Pinpoint the cell where the given text exists, returning its [x, y] midpoint coordinate. 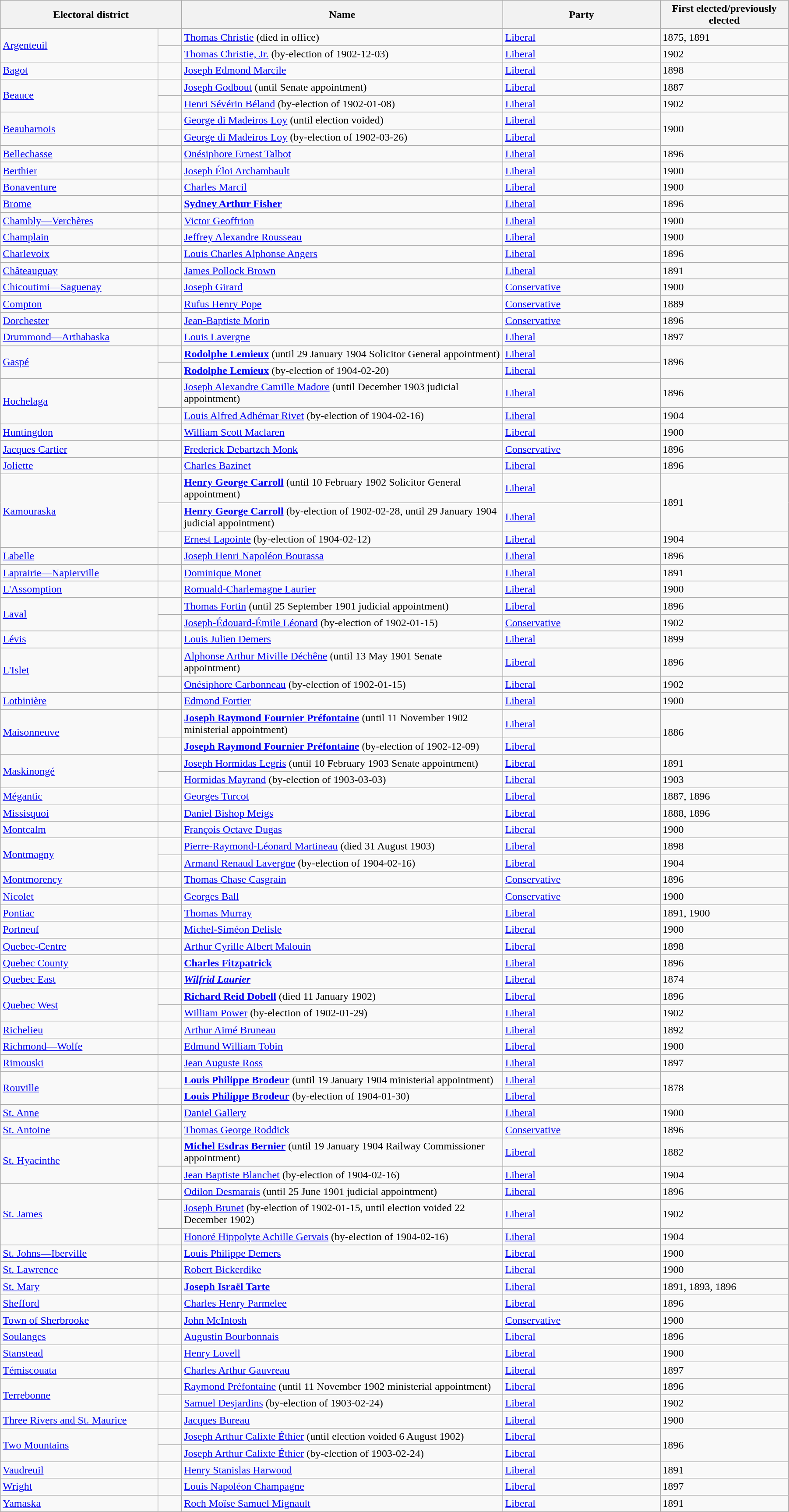
Dominique Monet [342, 573]
Louis Julien Demers [342, 639]
George di Madeiros Loy (by-election of 1902-03-26) [342, 137]
Pontiac [79, 913]
Samuel Desjardins (by-election of 1903-02-24) [342, 1403]
Brome [79, 204]
Argenteuil [79, 46]
Louis Charles Alphonse Angers [342, 254]
Montmagny [79, 855]
Thomas Fortin (until 25 September 1901 judicial appointment) [342, 606]
Wright [79, 1487]
Arthur Cyrille Albert Malouin [342, 946]
Joseph Girard [342, 287]
Joseph Hormidas Legris (until 10 February 1903 Senate appointment) [342, 763]
St. Anne [79, 1113]
Romuald-Charlemagne Laurier [342, 589]
Town of Sherbrooke [79, 1320]
Stanstead [79, 1353]
Louis Lavergne [342, 337]
Lévis [79, 639]
Honoré Hippolyte Achille Gervais (by-election of 1904-02-16) [342, 1237]
Pierre-Raymond-Léonard Martineau (died 31 August 1903) [342, 846]
Onésiphore Ernest Talbot [342, 154]
Quebec-Centre [79, 946]
Quebec West [79, 1004]
St. Lawrence [79, 1270]
Richard Reid Dobell (died 11 January 1902) [342, 996]
Labelle [79, 556]
Charles Marcil [342, 187]
Shefford [79, 1303]
Joseph Israël Tarte [342, 1286]
1875, 1891 [724, 37]
Thomas Murray [342, 913]
Robert Bickerdike [342, 1270]
Party [581, 15]
Terrebonne [79, 1395]
Laprairie—Napierville [79, 573]
Lotbinière [79, 701]
St. James [79, 1214]
Charles Henry Parmelee [342, 1303]
Rufus Henry Pope [342, 304]
Michel-Siméon Delisle [342, 930]
Richelieu [79, 1029]
1882 [724, 1153]
Yamaska [79, 1503]
Maisonneuve [79, 732]
Nicolet [79, 896]
Joseph Alexandre Camille Madore (until December 1903 judicial appointment) [342, 393]
Bellechasse [79, 154]
1887 [724, 87]
Louis Alfred Adhémar Rivet (by-election of 1904-02-16) [342, 416]
St. Hyacinthe [79, 1160]
Quebec East [79, 980]
Thomas Chase Casgrain [342, 880]
Louis Napoléon Champagne [342, 1487]
L'Assomption [79, 589]
Odilon Desmarais (until 25 June 1901 judicial appointment) [342, 1191]
Missisquoi [79, 813]
Richmond—Wolfe [79, 1046]
Sydney Arthur Fisher [342, 204]
Augustin Bourbonnais [342, 1336]
Georges Turcot [342, 796]
Gaspé [79, 362]
L'Islet [79, 670]
1887, 1896 [724, 796]
1878 [724, 1088]
Chambly—Verchères [79, 220]
Joseph Edmond Marcile [342, 70]
Thomas George Roddick [342, 1130]
Henri Sévérin Béland (by-election of 1902-01-08) [342, 104]
Louis Philippe Brodeur (until 19 January 1904 ministerial appointment) [342, 1079]
1891, 1900 [724, 913]
George di Madeiros Loy (until election voided) [342, 120]
Charles Fitzpatrick [342, 963]
Rimouski [79, 1063]
François Octave Dugas [342, 830]
Joliette [79, 465]
Beauharnois [79, 129]
Three Rivers and St. Maurice [79, 1420]
Henry George Carroll (until 10 February 1902 Solicitor General appointment) [342, 488]
Rodolphe Lemieux (by-election of 1904-02-20) [342, 370]
St. Antoine [79, 1130]
1888, 1896 [724, 813]
Edmund William Tobin [342, 1046]
1892 [724, 1029]
Louis Philippe Demers [342, 1253]
Drummond—Arthabaska [79, 337]
William Scott Maclaren [342, 432]
Georges Ball [342, 896]
Frederick Debartzch Monk [342, 449]
Laval [79, 614]
Jean Auguste Ross [342, 1063]
Raymond Préfontaine (until 11 November 1902 ministerial appointment) [342, 1387]
Two Mountains [79, 1445]
Bagot [79, 70]
Thomas Christie (died in office) [342, 37]
Rodolphe Lemieux (until 29 January 1904 Solicitor General appointment) [342, 354]
Hochelaga [79, 401]
Joseph Godbout (until Senate appointment) [342, 87]
1886 [724, 732]
Jean-Baptiste Morin [342, 321]
Charlevoix [79, 254]
Ernest Lapointe (by-election of 1904-02-12) [342, 539]
Joseph Arthur Calixte Éthier (by-election of 1903-02-24) [342, 1453]
1889 [724, 304]
Onésiphore Carbonneau (by-election of 1902-01-15) [342, 684]
Témiscouata [79, 1370]
Charles Arthur Gauvreau [342, 1370]
Hormidas Mayrand (by-election of 1903-03-03) [342, 779]
Joseph Henri Napoléon Bourassa [342, 556]
Wilfrid Laurier [342, 980]
John McIntosh [342, 1320]
Chicoutimi—Saguenay [79, 287]
Henry Lovell [342, 1353]
Edmond Fortier [342, 701]
St. Johns—Iberville [79, 1253]
Joseph-Édouard-Émile Léonard (by-election of 1902-01-15) [342, 623]
Alphonse Arthur Miville Déchêne (until 13 May 1901 Senate appointment) [342, 662]
Beauce [79, 95]
Compton [79, 304]
Electoral district [91, 15]
First elected/previously elected [724, 15]
Quebec County [79, 963]
Joseph Éloi Archambault [342, 170]
James Pollock Brown [342, 271]
Châteauguay [79, 271]
Roch Moïse Samuel Mignault [342, 1503]
Rouville [79, 1088]
Jacques Cartier [79, 449]
William Power (by-election of 1902-01-29) [342, 1013]
Name [342, 15]
Maskinongé [79, 771]
Thomas Christie, Jr. (by-election of 1902-12-03) [342, 54]
Jacques Bureau [342, 1420]
Champlain [79, 237]
Montmorency [79, 880]
Victor Geoffrion [342, 220]
Dorchester [79, 321]
1899 [724, 639]
Berthier [79, 170]
Bonaventure [79, 187]
Vaudreuil [79, 1470]
Charles Bazinet [342, 465]
Joseph Raymond Fournier Préfontaine (until 11 November 1902 ministerial appointment) [342, 723]
Daniel Gallery [342, 1113]
Mégantic [79, 796]
Louis Philippe Brodeur (by-election of 1904-01-30) [342, 1096]
Joseph Brunet (by-election of 1902-01-15, until election voided 22 December 1902) [342, 1214]
1891, 1893, 1896 [724, 1286]
Soulanges [79, 1336]
Joseph Raymond Fournier Préfontaine (by-election of 1902-12-09) [342, 746]
1903 [724, 779]
Jeffrey Alexandre Rousseau [342, 237]
Daniel Bishop Meigs [342, 813]
Huntingdon [79, 432]
Henry George Carroll (by-election of 1902-02-28, until 29 January 1904 judicial appointment) [342, 517]
Montcalm [79, 830]
Jean Baptiste Blanchet (by-election of 1904-02-16) [342, 1175]
Michel Esdras Bernier (until 19 January 1904 Railway Commissioner appointment) [342, 1153]
Armand Renaud Lavergne (by-election of 1904-02-16) [342, 863]
Joseph Arthur Calixte Éthier (until election voided 6 August 1902) [342, 1437]
Portneuf [79, 930]
Kamouraska [79, 511]
Henry Stanislas Harwood [342, 1470]
Arthur Aimé Bruneau [342, 1029]
1874 [724, 980]
St. Mary [79, 1286]
